Determine the [x, y] coordinate at the center of the cell enclosing the given text.  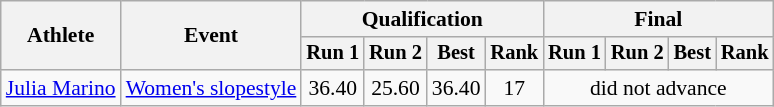
Final [658, 19]
Qualification [422, 19]
25.60 [396, 88]
Women's slopestyle [212, 88]
17 [515, 88]
did not advance [658, 88]
Julia Marino [61, 88]
Event [212, 36]
Athlete [61, 36]
